Scan for the cell matching the given text and deliver its (x, y) coordinate at center. 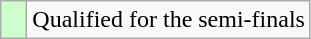
Qualified for the semi-finals (169, 20)
